For the text-containing cell, return its midpoint in (X, Y) coordinate format. 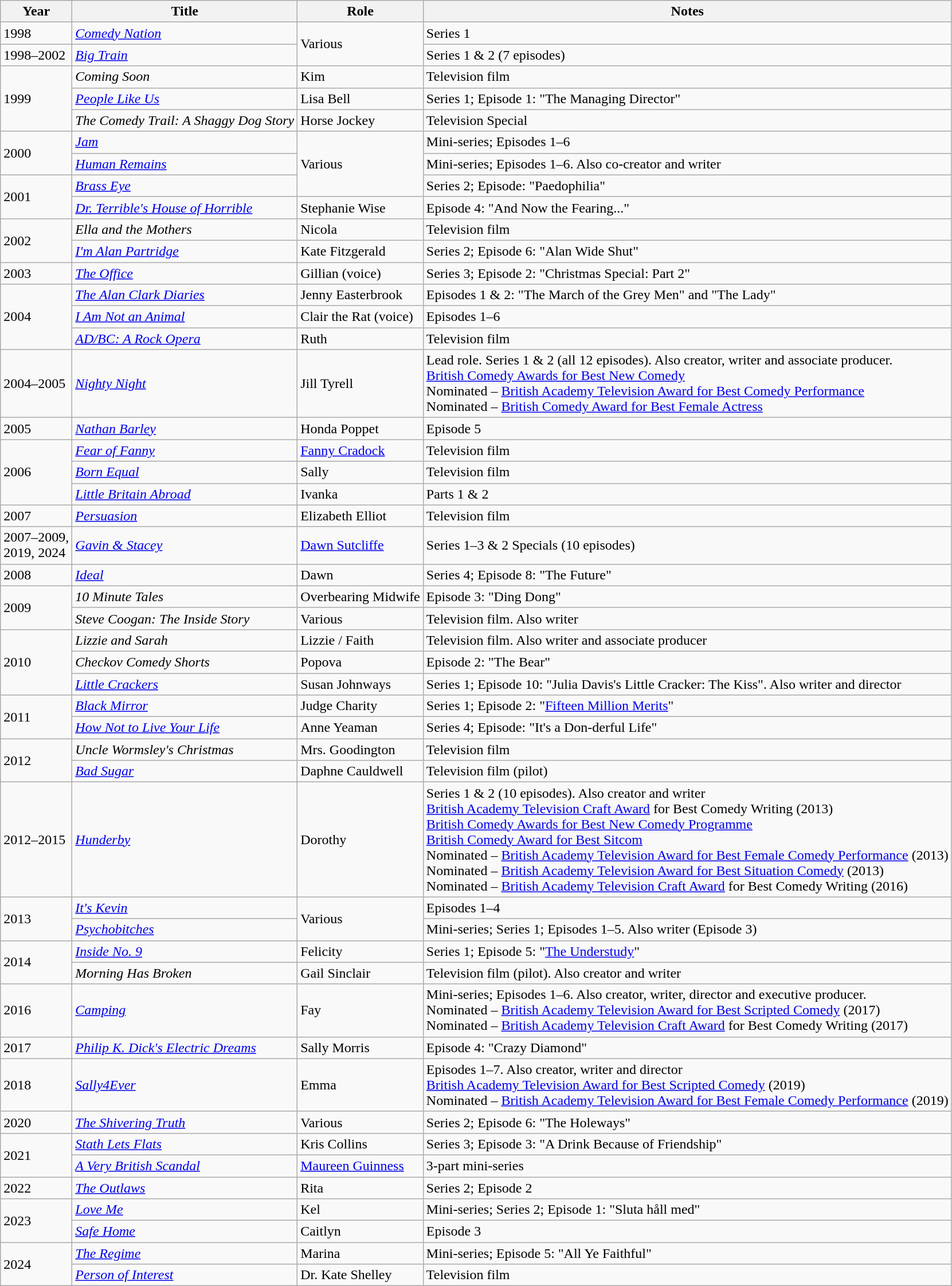
Fay (361, 1010)
Mini-series; Episodes 1–6 (687, 142)
2018 (37, 1085)
Susan Johnways (361, 684)
Role (361, 11)
2009 (37, 607)
2012–2015 (37, 840)
Parts 1 & 2 (687, 494)
Rita (361, 1188)
Ella and the Mothers (185, 229)
Overbearing Midwife (361, 597)
How Not to Live Your Life (185, 728)
Gavin & Stacey (185, 546)
2008 (37, 575)
Elizabeth Elliot (361, 516)
Year (37, 11)
2024 (37, 1264)
Ruth (361, 339)
Felicity (361, 951)
Human Remains (185, 164)
Ivanka (361, 494)
Sally4Ever (185, 1085)
2007–2009, 2019, 2024 (37, 546)
Series 1; Episode 5: "The Understudy" (687, 951)
Sally Morris (361, 1048)
2006 (37, 472)
Anne Yeaman (361, 728)
Series 3; Episode 3: "A Drink Because of Friendship" (687, 1144)
2011 (37, 717)
Dorothy (361, 840)
Television film (pilot). Also creator and writer (687, 973)
It's Kevin (185, 908)
Bad Sugar (185, 771)
1999 (37, 99)
2003 (37, 273)
The Shivering Truth (185, 1122)
Gail Sinclair (361, 973)
2010 (37, 662)
Judge Charity (361, 706)
Maureen Guinness (361, 1166)
A Very British Scandal (185, 1166)
2007 (37, 516)
Uncle Wormsley's Christmas (185, 750)
2004–2005 (37, 384)
Big Train (185, 55)
Mini-series; Series 2; Episode 1: "Sluta håll med" (687, 1210)
2017 (37, 1048)
Episode 5 (687, 429)
Mrs. Goodington (361, 750)
Jam (185, 142)
Series 1; Episode 10: "Julia Davis's Little Cracker: The Kiss". Also writer and director (687, 684)
Inside No. 9 (185, 951)
Episode 3 (687, 1232)
Title (185, 11)
Episode 4: "Crazy Diamond" (687, 1048)
Psychobitches (185, 930)
Mini-series; Episode 5: "All Ye Faithful" (687, 1253)
Series 1; Episode 2: "Fifteen Million Merits" (687, 706)
Stath Lets Flats (185, 1144)
Series 1–3 & 2 Specials (10 episodes) (687, 546)
2021 (37, 1155)
Nicola (361, 229)
Ideal (185, 575)
Dr. Terrible's House of Horrible (185, 207)
Camping (185, 1010)
2022 (37, 1188)
Episodes 1–4 (687, 908)
Philip K. Dick's Electric Dreams (185, 1048)
Lizzie / Faith (361, 640)
Series 2; Episode: "Paedophilia" (687, 186)
Notes (687, 11)
Morning Has Broken (185, 973)
1998–2002 (37, 55)
Horse Jockey (361, 120)
Honda Poppet (361, 429)
10 Minute Tales (185, 597)
Persuasion (185, 516)
1998 (37, 33)
2012 (37, 760)
Stephanie Wise (361, 207)
2016 (37, 1010)
Dawn (361, 575)
Episodes 1 & 2: "The March of the Grey Men" and "The Lady" (687, 295)
Brass Eye (185, 186)
Series 2; Episode 6: "The Holeways" (687, 1122)
Dr. Kate Shelley (361, 1275)
Gillian (voice) (361, 273)
Kel (361, 1210)
AD/BC: A Rock Opera (185, 339)
Dawn Sutcliffe (361, 546)
2020 (37, 1122)
Series 1 & 2 (7 episodes) (687, 55)
Fanny Cradock (361, 450)
Clair the Rat (voice) (361, 317)
Nighty Night (185, 384)
Checkov Comedy Shorts (185, 662)
People Like Us (185, 99)
Fear of Fanny (185, 450)
Series 2; Episode 2 (687, 1188)
The Comedy Trail: A Shaggy Dog Story (185, 120)
Series 4; Episode 8: "The Future" (687, 575)
Nathan Barley (185, 429)
2013 (37, 919)
2004 (37, 317)
Jenny Easterbrook (361, 295)
Television film. Also writer (687, 618)
Hunderby (185, 840)
Comedy Nation (185, 33)
Television film. Also writer and associate producer (687, 640)
I'm Alan Partridge (185, 251)
2000 (37, 153)
Kris Collins (361, 1144)
Steve Coogan: The Inside Story (185, 618)
Daphne Cauldwell (361, 771)
Caitlyn (361, 1232)
Lisa Bell (361, 99)
I Am Not an Animal (185, 317)
The Outlaws (185, 1188)
3-part mini-series (687, 1166)
2001 (37, 197)
Kim (361, 77)
The Alan Clark Diaries (185, 295)
Little Britain Abroad (185, 494)
Mini-series; Series 1; Episodes 1–5. Also writer (Episode 3) (687, 930)
2002 (37, 240)
Series 1 (687, 33)
Episode 3: "Ding Dong" (687, 597)
Little Crackers (185, 684)
Safe Home (185, 1232)
2014 (37, 962)
Sally (361, 472)
Series 3; Episode 2: "Christmas Special: Part 2" (687, 273)
Emma (361, 1085)
Episode 4: "And Now the Fearing..." (687, 207)
Episode 2: "The Bear" (687, 662)
Jill Tyrell (361, 384)
The Regime (185, 1253)
Born Equal (185, 472)
Marina (361, 1253)
Episodes 1–6 (687, 317)
Coming Soon (185, 77)
Kate Fitzgerald (361, 251)
2023 (37, 1221)
Television Special (687, 120)
Series 4; Episode: "It's a Don-derful Life" (687, 728)
2005 (37, 429)
Mini-series; Episodes 1–6. Also co-creator and writer (687, 164)
Series 1; Episode 1: "The Managing Director" (687, 99)
Popova (361, 662)
The Office (185, 273)
Person of Interest (185, 1275)
Love Me (185, 1210)
Series 2; Episode 6: "Alan Wide Shut" (687, 251)
Lizzie and Sarah (185, 640)
Television film (pilot) (687, 771)
Black Mirror (185, 706)
